Find where the given text appears and provide that cell's center as [X, Y] coordinate. 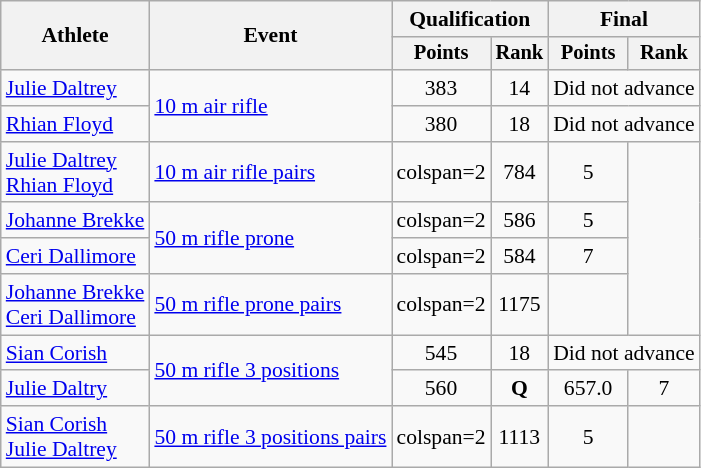
657.0 [588, 389]
584 [520, 256]
50 m rifle 3 positions pairs [270, 436]
Event [270, 36]
Sian CorishJulie Daltrey [76, 436]
50 m rifle prone pairs [270, 304]
14 [520, 88]
50 m rifle prone [270, 238]
Rhian Floyd [76, 124]
50 m rifle 3 positions [270, 370]
383 [442, 88]
10 m air rifle [270, 106]
Ceri Dallimore [76, 256]
Julie Daltry [76, 389]
560 [442, 389]
Q [520, 389]
545 [442, 353]
784 [520, 172]
Final [624, 19]
Julie Daltrey [76, 88]
Qualification [470, 19]
Johanne Brekke [76, 221]
Johanne BrekkeCeri Dallimore [76, 304]
1113 [520, 436]
Julie DaltreyRhian Floyd [76, 172]
Athlete [76, 36]
586 [520, 221]
10 m air rifle pairs [270, 172]
1175 [520, 304]
380 [442, 124]
Sian Corish [76, 353]
